Search for the cell housing the specified text and yield its [X, Y] center coordinate. 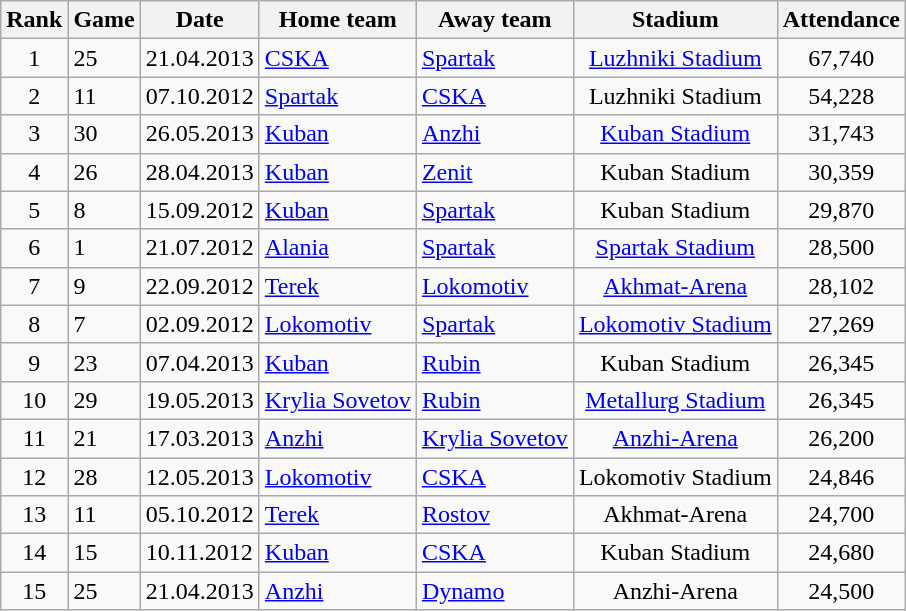
6 [34, 248]
28,102 [841, 286]
54,228 [841, 96]
5 [34, 210]
Home team [338, 20]
21.07.2012 [200, 248]
19.05.2013 [200, 400]
Rank [34, 20]
24,700 [841, 515]
Away team [494, 20]
28 [104, 477]
05.10.2012 [200, 515]
Zenit [494, 172]
67,740 [841, 58]
10.11.2012 [200, 553]
17.03.2013 [200, 438]
28.04.2013 [200, 172]
22.09.2012 [200, 286]
4 [34, 172]
07.04.2013 [200, 362]
13 [34, 515]
14 [34, 553]
24,846 [841, 477]
12 [34, 477]
Date [200, 20]
02.09.2012 [200, 324]
24,500 [841, 591]
Rostov [494, 515]
28,500 [841, 248]
12.05.2013 [200, 477]
Metallurg Stadium [675, 400]
23 [104, 362]
Game [104, 20]
21 [104, 438]
29 [104, 400]
2 [34, 96]
27,269 [841, 324]
07.10.2012 [200, 96]
15.09.2012 [200, 210]
30,359 [841, 172]
26.05.2013 [200, 134]
31,743 [841, 134]
10 [34, 400]
Attendance [841, 20]
26,200 [841, 438]
30 [104, 134]
24,680 [841, 553]
Spartak Stadium [675, 248]
29,870 [841, 210]
Alania [338, 248]
Dynamo [494, 591]
3 [34, 134]
Stadium [675, 20]
26 [104, 172]
